Extract the [X, Y] coordinate from the center of the cell holding the provided text.  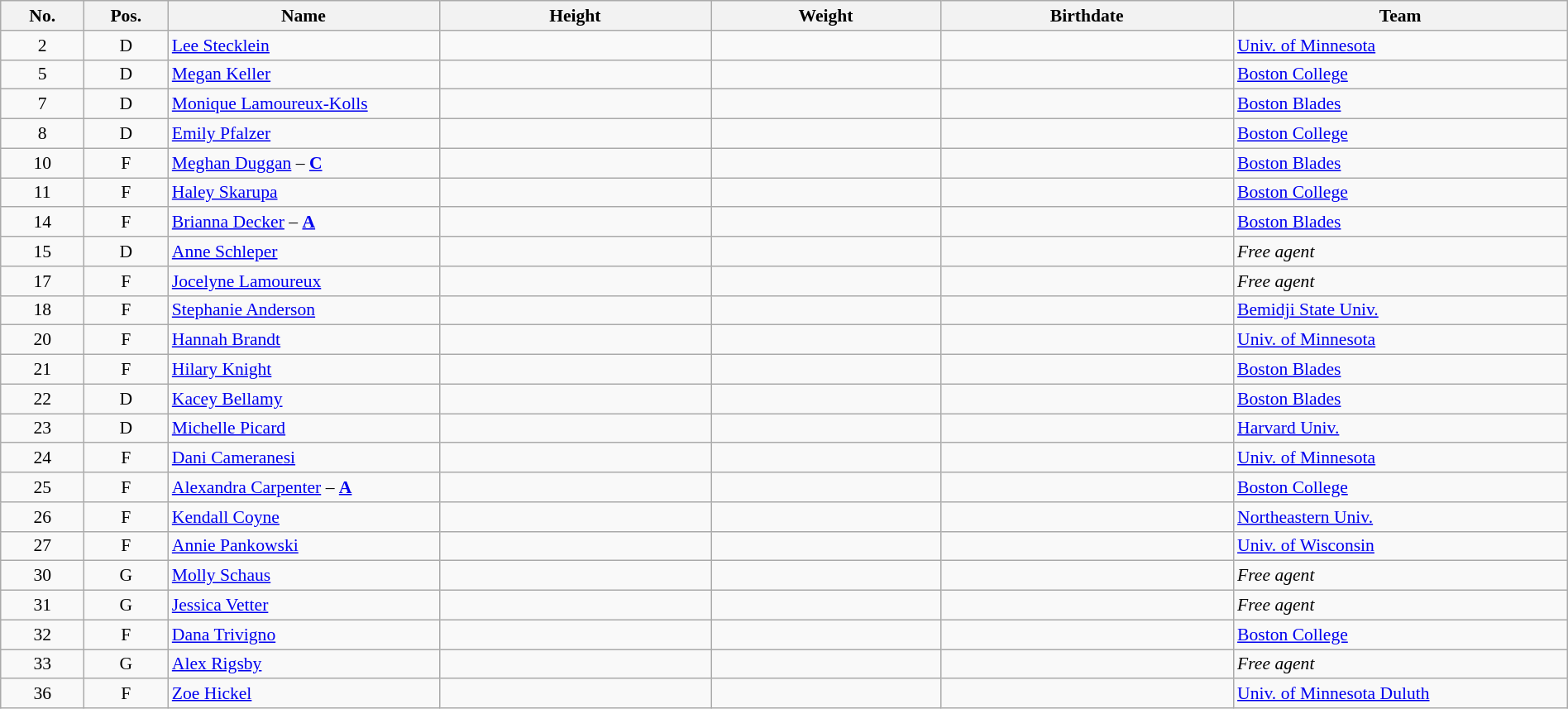
Height [575, 16]
Annie Pankowski [304, 546]
23 [43, 429]
Dana Trivigno [304, 635]
18 [43, 310]
Meghan Duggan – C [304, 163]
Brianna Decker – A [304, 223]
Monique Lamoureux-Kolls [304, 104]
Alexandra Carpenter – A [304, 487]
21 [43, 370]
14 [43, 223]
Name [304, 16]
10 [43, 163]
27 [43, 546]
7 [43, 104]
24 [43, 458]
2 [43, 46]
Bemidji State Univ. [1400, 310]
Northeastern Univ. [1400, 517]
Kendall Coyne [304, 517]
32 [43, 635]
Weight [826, 16]
Haley Skarupa [304, 193]
Megan Keller [304, 74]
11 [43, 193]
Hannah Brandt [304, 340]
Univ. of Wisconsin [1400, 546]
Alex Rigsby [304, 664]
25 [43, 487]
30 [43, 576]
36 [43, 694]
Anne Schleper [304, 252]
26 [43, 517]
5 [43, 74]
8 [43, 134]
Pos. [126, 16]
Jocelyne Lamoureux [304, 281]
Hilary Knight [304, 370]
Zoe Hickel [304, 694]
33 [43, 664]
Molly Schaus [304, 576]
Dani Cameranesi [304, 458]
Team [1400, 16]
Univ. of Minnesota Duluth [1400, 694]
Birthdate [1087, 16]
22 [43, 399]
15 [43, 252]
No. [43, 16]
Jessica Vetter [304, 606]
Stephanie Anderson [304, 310]
Michelle Picard [304, 429]
Harvard Univ. [1400, 429]
31 [43, 606]
Lee Stecklein [304, 46]
20 [43, 340]
Kacey Bellamy [304, 399]
17 [43, 281]
Emily Pfalzer [304, 134]
